Find where the given text appears and provide that cell's center as [x, y] coordinate. 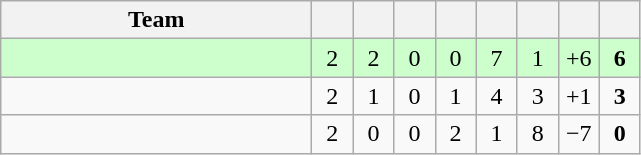
Team [156, 20]
8 [538, 134]
+6 [578, 58]
+1 [578, 96]
6 [620, 58]
7 [496, 58]
4 [496, 96]
−7 [578, 134]
